Output the (x, y) coordinate of the center of the cell containing the given text.  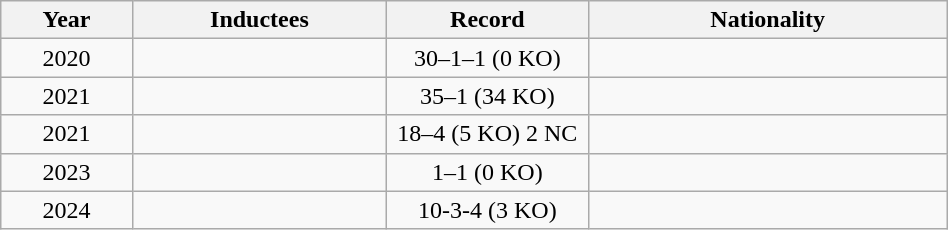
Inductees (259, 20)
1–1 (0 KO) (488, 172)
35–1 (34 KO) (488, 96)
18–4 (5 KO) 2 NC (488, 134)
Year (66, 20)
2023 (66, 172)
2024 (66, 210)
Nationality (768, 20)
10-3-4 (3 KO) (488, 210)
Record (488, 20)
30–1–1 (0 KO) (488, 58)
2020 (66, 58)
